From the cell containing the given text, extract its center point as [x, y] coordinate. 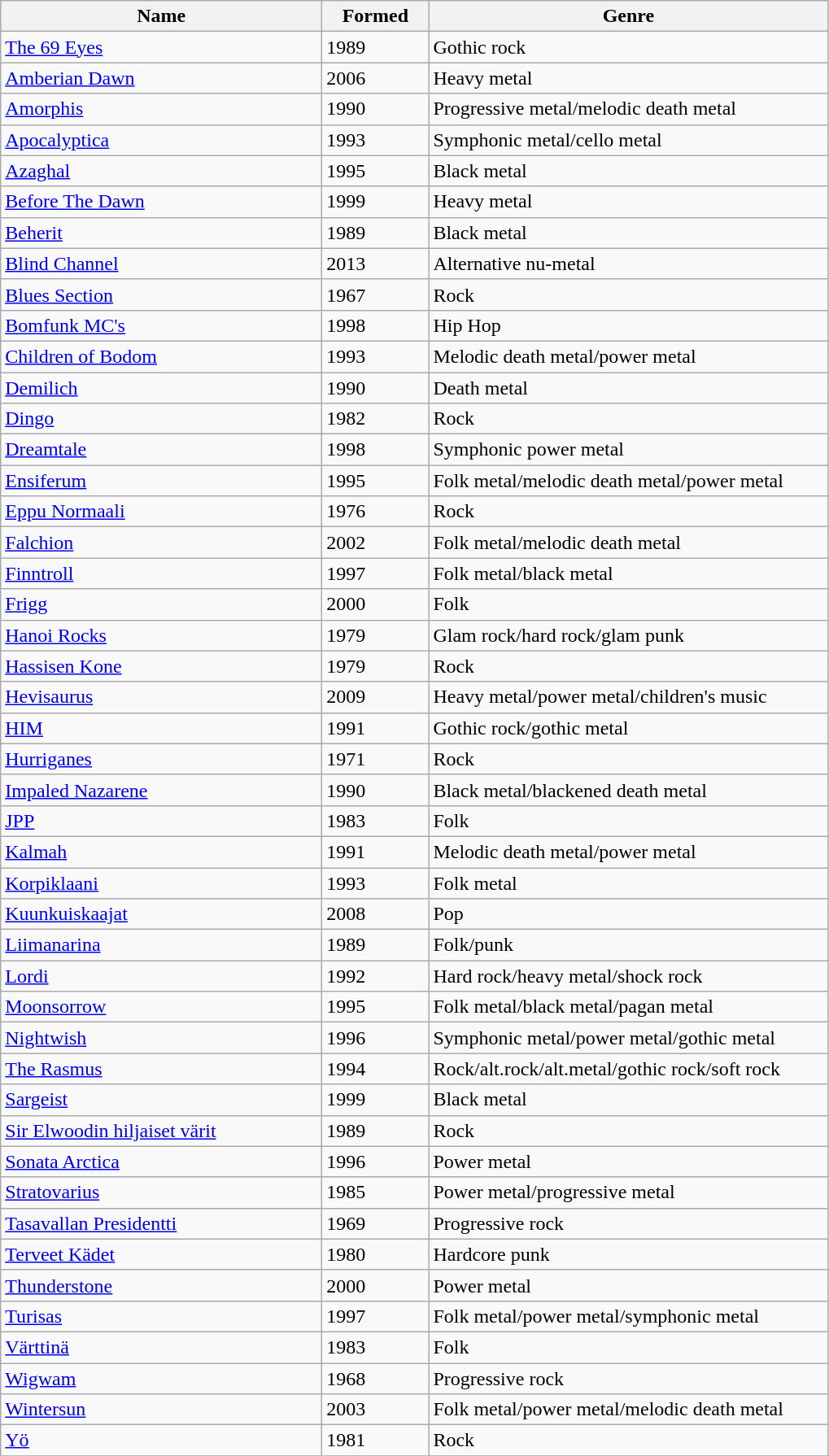
Blind Channel [161, 264]
The Rasmus [161, 1069]
Turisas [161, 1316]
Folk metal [628, 883]
Stratovarius [161, 1192]
Hevisaurus [161, 697]
Lordi [161, 976]
Folk/punk [628, 945]
Ensiferum [161, 481]
Amberian Dawn [161, 78]
Yö [161, 1441]
Sargeist [161, 1100]
Falchion [161, 543]
1971 [376, 759]
1976 [376, 512]
The 69 Eyes [161, 47]
Folk metal/melodic death metal [628, 543]
Glam rock/hard rock/glam punk [628, 635]
1982 [376, 419]
Gothic rock [628, 47]
1980 [376, 1254]
Progressive metal/melodic death metal [628, 109]
Power metal/progressive metal [628, 1192]
Terveet Kädet [161, 1254]
Wigwam [161, 1379]
Dreamtale [161, 450]
2002 [376, 543]
2009 [376, 697]
Tasavallan Presidentti [161, 1223]
2006 [376, 78]
Heavy metal/power metal/children's music [628, 697]
Folk metal/black metal/pagan metal [628, 1007]
Folk metal/black metal [628, 573]
Hassisen Kone [161, 666]
Värttinä [161, 1347]
Korpiklaani [161, 883]
1967 [376, 294]
Kalmah [161, 852]
JPP [161, 821]
Impaled Nazarene [161, 790]
Pop [628, 914]
Genre [628, 16]
Rock/alt.rock/alt.metal/gothic rock/soft rock [628, 1069]
Hanoi Rocks [161, 635]
Name [161, 16]
2013 [376, 264]
Blues Section [161, 294]
Bomfunk MC's [161, 325]
1985 [376, 1192]
Symphonic power metal [628, 450]
Amorphis [161, 109]
Nightwish [161, 1038]
Symphonic metal/power metal/gothic metal [628, 1038]
1968 [376, 1379]
Symphonic metal/cello metal [628, 140]
Black metal/blackened death metal [628, 790]
Wintersun [161, 1410]
Before The Dawn [161, 202]
1981 [376, 1441]
Liimanarina [161, 945]
Frigg [161, 604]
Dingo [161, 419]
Moonsorrow [161, 1007]
Apocalyptica [161, 140]
Formed [376, 16]
Thunderstone [161, 1285]
1992 [376, 976]
Hurriganes [161, 759]
Kuunkuiskaajat [161, 914]
Gothic rock/gothic metal [628, 728]
Alternative nu-metal [628, 264]
Sonata Arctica [161, 1162]
Folk metal/melodic death metal/power metal [628, 481]
Azaghal [161, 171]
Finntroll [161, 573]
1969 [376, 1223]
Hardcore punk [628, 1254]
Children of Bodom [161, 356]
Demilich [161, 388]
1994 [376, 1069]
Hard rock/heavy metal/shock rock [628, 976]
Eppu Normaali [161, 512]
Folk metal/power metal/melodic death metal [628, 1410]
Sir Elwoodin hiljaiset värit [161, 1131]
Beherit [161, 233]
Death metal [628, 388]
Hip Hop [628, 325]
HIM [161, 728]
2008 [376, 914]
Folk metal/power metal/symphonic metal [628, 1316]
2003 [376, 1410]
